Locate the cell with the specified text and output its (X, Y) center coordinate. 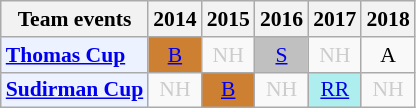
S (282, 55)
Team events (75, 19)
2018 (388, 19)
RR (334, 90)
A (388, 55)
2015 (228, 19)
2014 (174, 19)
2016 (282, 19)
2017 (334, 19)
Thomas Cup (75, 55)
Sudirman Cup (75, 90)
